Output the [x, y] coordinate of the center of the cell containing the given text.  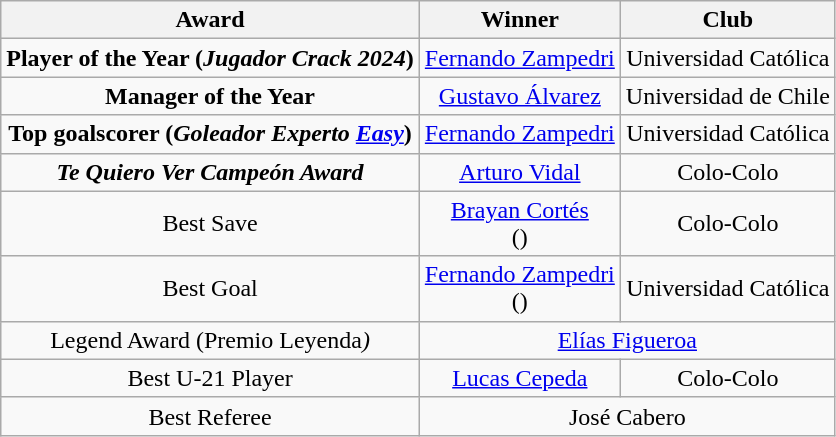
Te Quiero Ver Campeón Award [210, 172]
Best Save [210, 224]
Award [210, 20]
Universidad de Chile [728, 96]
Arturo Vidal [520, 172]
Club [728, 20]
Lucas Cepeda [520, 378]
Brayan Cortés() [520, 224]
Top goalscorer (Goleador Experto Easy) [210, 134]
Best Goal [210, 288]
Best Referee [210, 416]
Fernando Zampedri() [520, 288]
José Cabero [627, 416]
Elías Figueroa [627, 340]
Winner [520, 20]
Player of the Year (Jugador Crack 2024) [210, 58]
Gustavo Álvarez [520, 96]
Legend Award (Premio Leyenda) [210, 340]
Manager of the Year [210, 96]
Best U-21 Player [210, 378]
